Output the (x, y) coordinate of the center of the cell containing the given text.  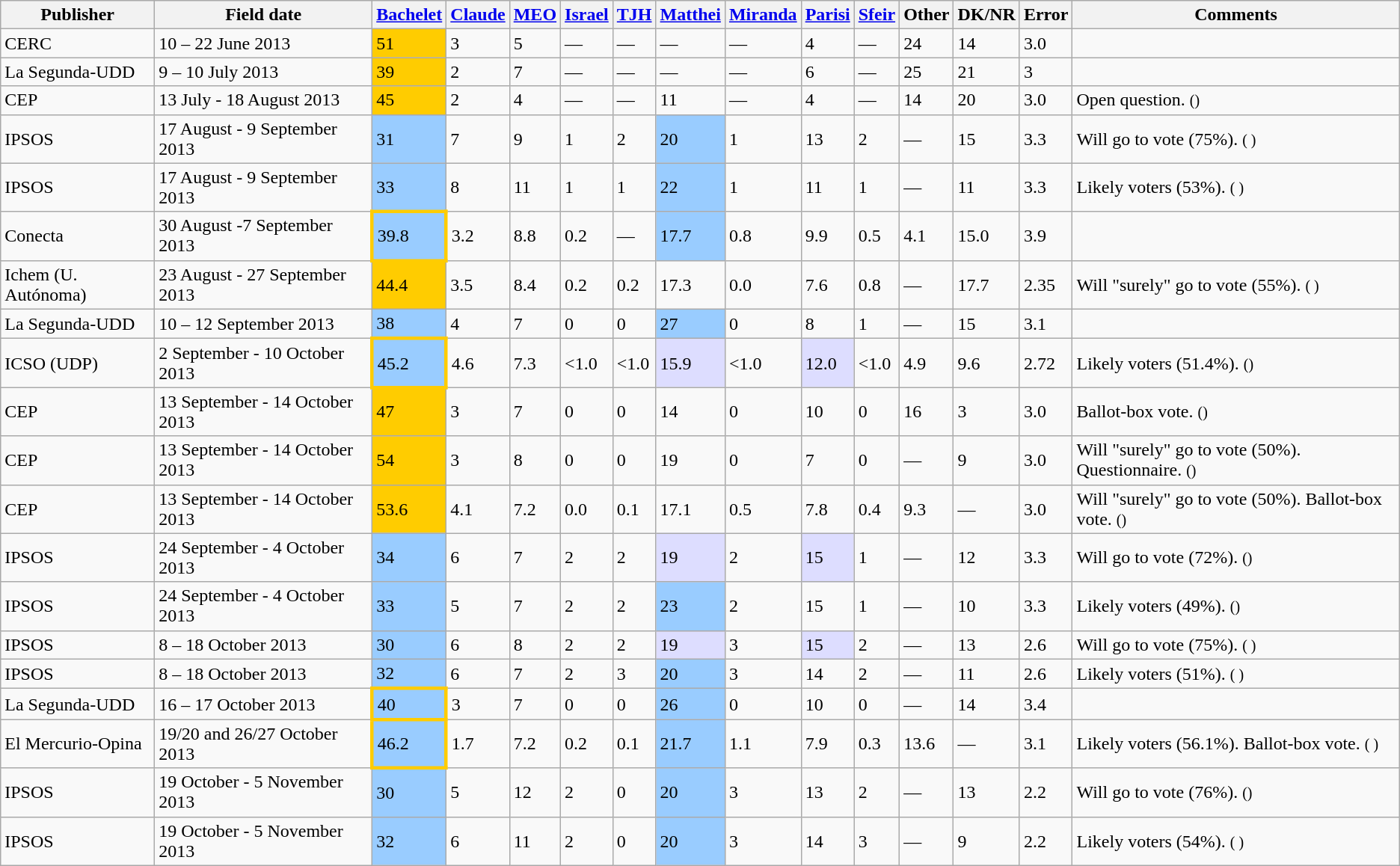
Other (927, 15)
53.6 (410, 509)
3.2 (478, 236)
9.9 (827, 236)
26 (690, 704)
Will go to vote (72%). () (1235, 558)
Miranda (763, 15)
CERC (78, 43)
45.2 (410, 363)
12.0 (827, 363)
Will "surely" go to vote (50%). Ballot-box vote. () (1235, 509)
0.4 (876, 509)
54 (410, 461)
44.4 (410, 284)
Error (1046, 15)
Will go to vote (76%). () (1235, 793)
4.6 (478, 363)
19/20 and 26/27 October 2013 (263, 743)
Comments (1235, 15)
31 (410, 139)
8.8 (535, 236)
ICSO (UDP) (78, 363)
2.35 (1046, 284)
0.3 (876, 743)
Likely voters (56.1%). Ballot-box vote. ( ) (1235, 743)
24 (927, 43)
46.2 (410, 743)
2 September - 10 October 2013 (263, 363)
Likely voters (54%). ( ) (1235, 841)
Matthei (690, 15)
17.1 (690, 509)
27 (690, 324)
2.72 (1046, 363)
9.6 (986, 363)
Likely voters (53%). ( ) (1235, 187)
Open question. () (1235, 100)
23 (690, 606)
1.7 (478, 743)
7.3 (535, 363)
38 (410, 324)
Bachelet (410, 15)
47 (410, 411)
17.3 (690, 284)
El Mercurio-Opina (78, 743)
13.6 (927, 743)
16 (927, 411)
Sfeir (876, 15)
Will "surely" go to vote (50%). Questionnaire. () (1235, 461)
25 (927, 72)
40 (410, 704)
1.1 (763, 743)
8.4 (535, 284)
Likely voters (51%). ( ) (1235, 674)
3.9 (1046, 236)
16 – 17 October 2013 (263, 704)
Field date (263, 15)
10 – 22 June 2013 (263, 43)
9.3 (927, 509)
3.5 (478, 284)
Conecta (78, 236)
DK/NR (986, 15)
22 (690, 187)
21.7 (690, 743)
7.6 (827, 284)
Publisher (78, 15)
Ichem (U. Autónoma) (78, 284)
23 August - 27 September 2013 (263, 284)
Likely voters (49%). () (1235, 606)
Likely voters (51.4%). () (1235, 363)
Claude (478, 15)
Parisi (827, 15)
Will "surely" go to vote (55%). ( ) (1235, 284)
13 July - 18 August 2013 (263, 100)
15.9 (690, 363)
15.0 (986, 236)
34 (410, 558)
21 (986, 72)
51 (410, 43)
9 – 10 July 2013 (263, 72)
Ballot-box vote. () (1235, 411)
39.8 (410, 236)
MEO (535, 15)
TJH (634, 15)
Israel (587, 15)
3.4 (1046, 704)
45 (410, 100)
7.8 (827, 509)
30 August -7 September 2013 (263, 236)
10 – 12 September 2013 (263, 324)
7.9 (827, 743)
4.9 (927, 363)
39 (410, 72)
